Search for the cell housing the specified text and yield its [X, Y] center coordinate. 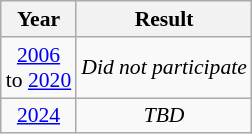
TBD [164, 116]
Did not participate [164, 68]
2024 [38, 116]
2006to 2020 [38, 68]
Result [164, 19]
Year [38, 19]
